Pinpoint the cell where the given text exists, returning its [x, y] midpoint coordinate. 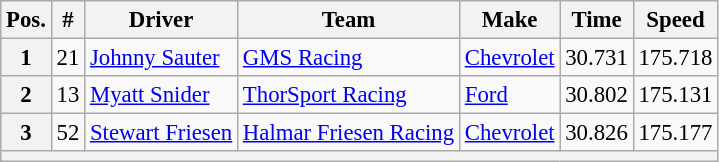
Stewart Friesen [162, 133]
52 [68, 133]
# [68, 20]
1 [26, 58]
30.826 [596, 133]
30.731 [596, 58]
ThorSport Racing [349, 95]
Make [509, 20]
175.131 [676, 95]
Speed [676, 20]
GMS Racing [349, 58]
Ford [509, 95]
175.718 [676, 58]
Pos. [26, 20]
Halmar Friesen Racing [349, 133]
30.802 [596, 95]
Team [349, 20]
Driver [162, 20]
175.177 [676, 133]
Myatt Snider [162, 95]
2 [26, 95]
21 [68, 58]
13 [68, 95]
Time [596, 20]
Johnny Sauter [162, 58]
3 [26, 133]
